Provide the (X, Y) coordinate of the cell's center where the given text is located.  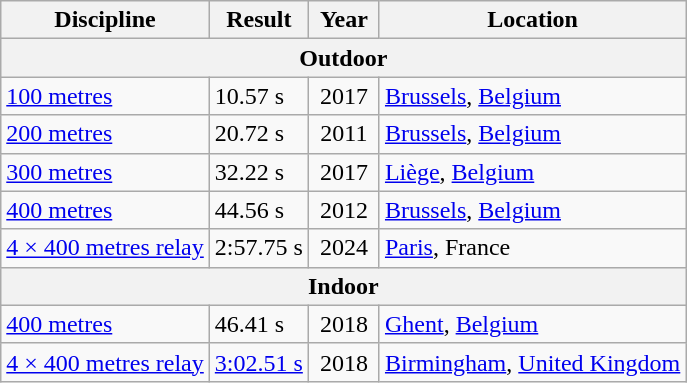
44.56 s (258, 210)
2011 (344, 134)
100 metres (106, 96)
Birmingham, United Kingdom (532, 362)
46.41 s (258, 324)
Liège, Belgium (532, 172)
Discipline (106, 20)
Result (258, 20)
20.72 s (258, 134)
Location (532, 20)
2012 (344, 210)
300 metres (106, 172)
32.22 s (258, 172)
2:57.75 s (258, 248)
Paris, France (532, 248)
Outdoor (344, 58)
2024 (344, 248)
200 metres (106, 134)
Year (344, 20)
Ghent, Belgium (532, 324)
10.57 s (258, 96)
3:02.51 s (258, 362)
Indoor (344, 286)
